Output the (X, Y) coordinate of the center of the cell containing the given text.  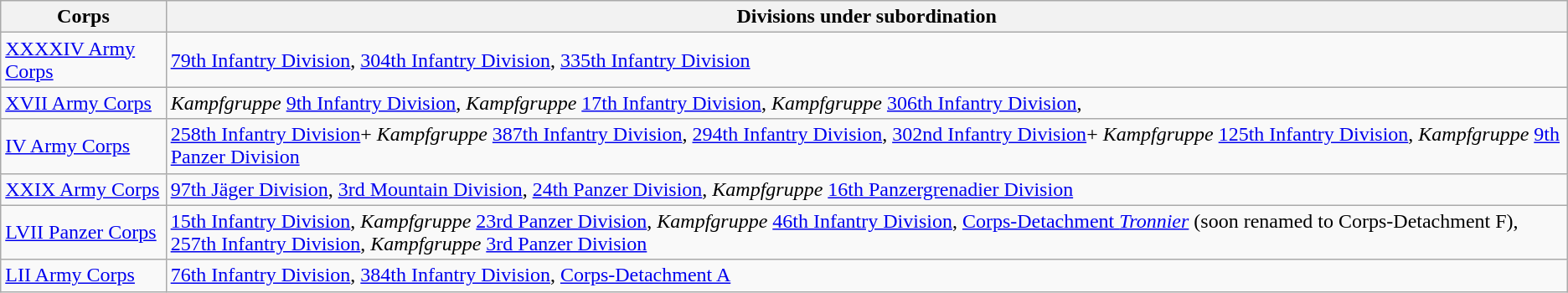
XVII Army Corps (84, 103)
Corps (84, 17)
XXXXIV Army Corps (84, 60)
97th Jäger Division, 3rd Mountain Division, 24th Panzer Division, Kampfgruppe 16th Panzergrenadier Division (866, 189)
Divisions under subordination (866, 17)
LII Army Corps (84, 275)
LVII Panzer Corps (84, 233)
IV Army Corps (84, 146)
76th Infantry Division, 384th Infantry Division, Corps-Detachment A (866, 275)
79th Infantry Division, 304th Infantry Division, 335th Infantry Division (866, 60)
Kampfgruppe 9th Infantry Division, Kampfgruppe 17th Infantry Division, Kampfgruppe 306th Infantry Division, (866, 103)
XXIX Army Corps (84, 189)
